Output the [X, Y] coordinate of the center of the cell containing the given text.  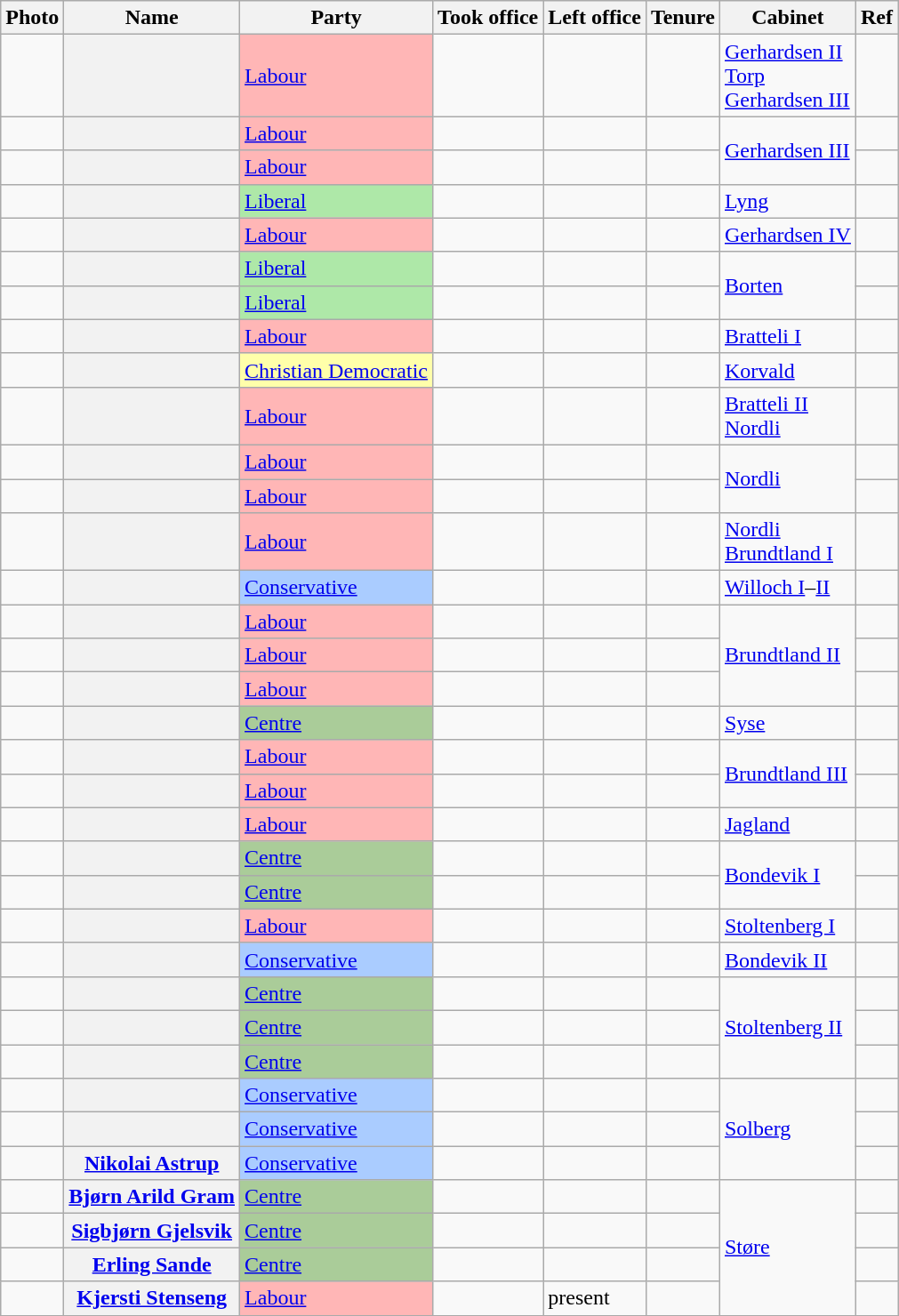
Took office [488, 18]
Solberg [788, 1129]
Tenure [683, 18]
Stoltenberg I [788, 926]
Stoltenberg II [788, 1027]
Brundtland III [788, 774]
Syse [788, 723]
Gerhardsen IV [788, 235]
Brundtland II [788, 655]
Nordli [788, 478]
NordliBrundtland I [788, 542]
Willoch I–II [788, 588]
Jagland [788, 824]
Sigbjørn Gjelsvik [152, 1231]
Party [336, 18]
Støre [788, 1248]
Left office [595, 18]
Gerhardsen IITorpGerhardsen III [788, 76]
present [595, 1298]
Korvald [788, 370]
Borten [788, 285]
Christian Democratic [336, 370]
Cabinet [788, 18]
Bjørn Arild Gram [152, 1197]
Erling Sande [152, 1264]
Bratteli IINordli [788, 416]
Nikolai Astrup [152, 1163]
Bondevik I [788, 875]
Name [152, 18]
Kjersti Stenseng [152, 1298]
Ref [877, 18]
Bondevik II [788, 959]
Bratteli I [788, 336]
Gerhardsen III [788, 150]
Photo [32, 18]
Lyng [788, 201]
